Provide the (X, Y) coordinate of the cell's center where the given text is located.  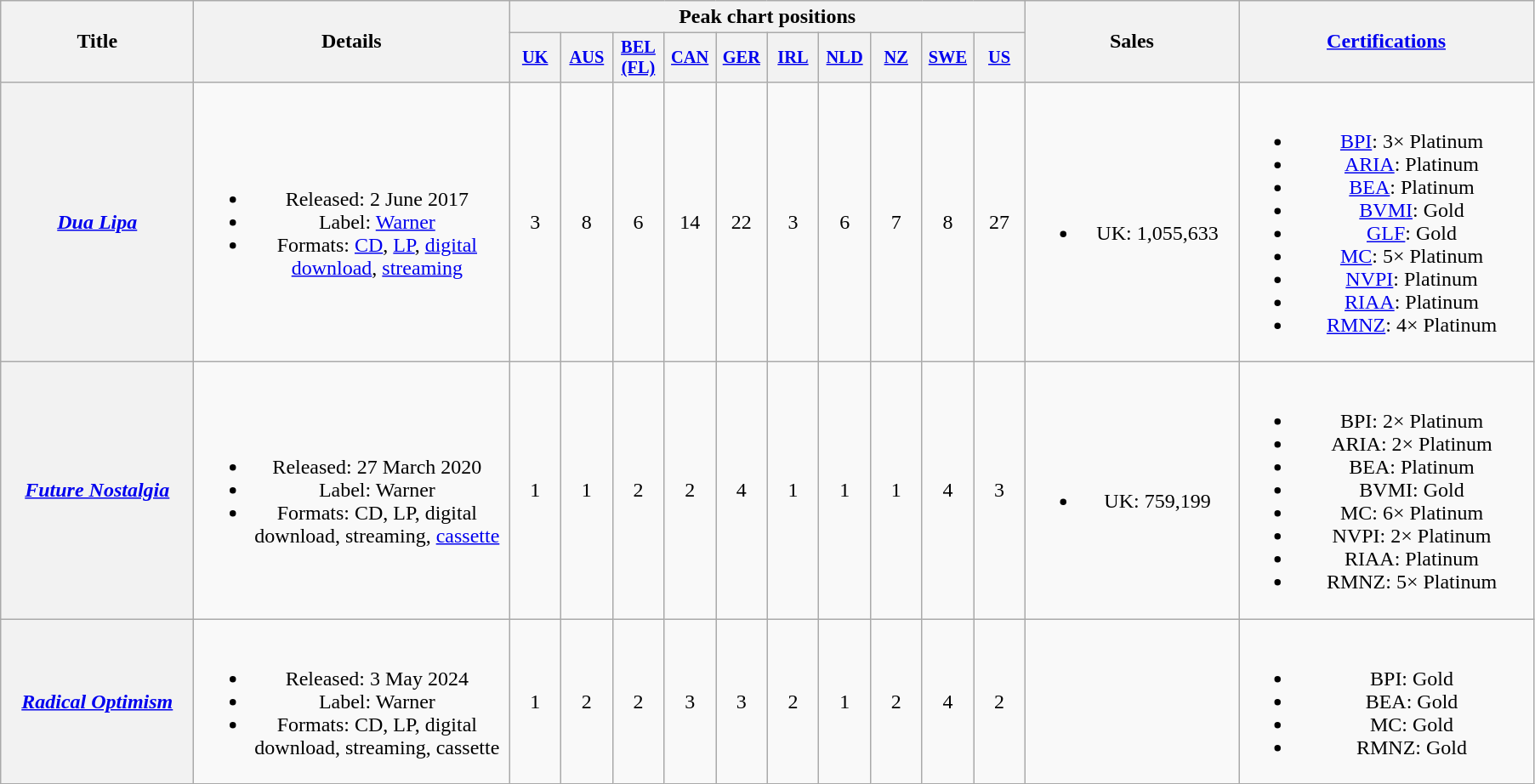
BPI: 2× PlatinumARIA: 2× PlatinumBEA: PlatinumBVMI: GoldMC: 6× PlatinumNVPI: 2× PlatinumRIAA: PlatinumRMNZ: 5× Platinum (1386, 491)
UK (536, 58)
SWE (947, 58)
UK: 1,055,633 (1131, 221)
US (1000, 58)
14 (691, 221)
NLD (845, 58)
UK: 759,199 (1131, 491)
27 (1000, 221)
7 (896, 221)
Future Nostalgia (97, 491)
IRL (793, 58)
CAN (691, 58)
BEL (FL) (638, 58)
Title (97, 42)
Details (352, 42)
BPI: GoldBEA: GoldMC: GoldRMNZ: Gold (1386, 702)
Released: 3 May 2024Label: WarnerFormats: CD, LP, digital download, streaming, cassette (352, 702)
Peak chart positions (767, 17)
GER (742, 58)
Released: 2 June 2017Label: WarnerFormats: CD, LP, digital download, streaming (352, 221)
22 (742, 221)
NZ (896, 58)
Certifications (1386, 42)
BPI: 3× PlatinumARIA: PlatinumBEA: PlatinumBVMI: GoldGLF: GoldMC: 5× PlatinumNVPI: PlatinumRIAA: PlatinumRMNZ: 4× Platinum (1386, 221)
Dua Lipa (97, 221)
Sales (1131, 42)
Radical Optimism (97, 702)
Released: 27 March 2020Label: WarnerFormats: CD, LP, digital download, streaming, cassette (352, 491)
AUS (587, 58)
